From the cell containing the given text, extract its center point as [x, y] coordinate. 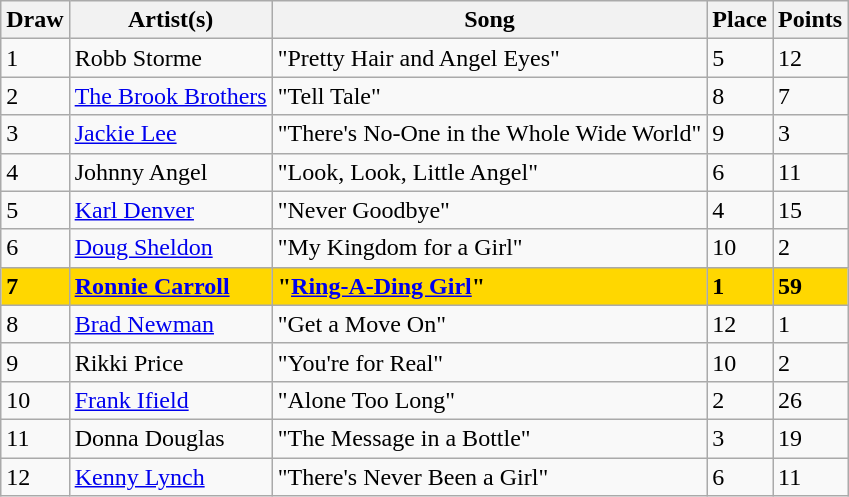
Ronnie Carroll [170, 286]
Points [810, 20]
19 [810, 438]
Place [740, 20]
Kenny Lynch [170, 477]
15 [810, 210]
Artist(s) [170, 20]
"Never Goodbye" [490, 210]
Rikki Price [170, 362]
Doug Sheldon [170, 248]
Draw [35, 20]
"You're for Real" [490, 362]
"The Message in a Bottle" [490, 438]
"There's No-One in the Whole Wide World" [490, 134]
Johnny Angel [170, 172]
"Tell Tale" [490, 96]
"Pretty Hair and Angel Eyes" [490, 58]
"Alone Too Long" [490, 400]
Karl Denver [170, 210]
"My Kingdom for a Girl" [490, 248]
Donna Douglas [170, 438]
Jackie Lee [170, 134]
Song [490, 20]
59 [810, 286]
"There's Never Been a Girl" [490, 477]
"Look, Look, Little Angel" [490, 172]
"Ring-A-Ding Girl" [490, 286]
Frank Ifield [170, 400]
"Get a Move On" [490, 324]
Brad Newman [170, 324]
26 [810, 400]
The Brook Brothers [170, 96]
Robb Storme [170, 58]
